Determine the [x, y] coordinate at the center of the cell enclosing the given text.  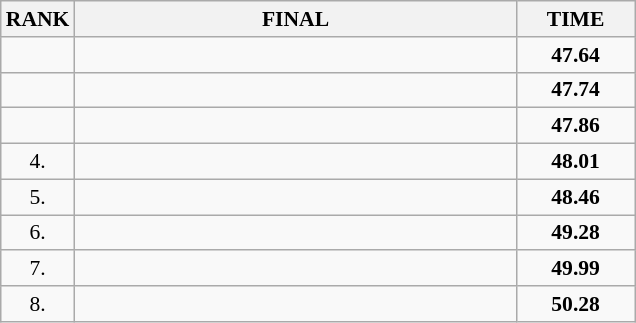
6. [38, 233]
49.99 [576, 269]
47.64 [576, 55]
RANK [38, 19]
8. [38, 304]
4. [38, 162]
48.46 [576, 197]
FINAL [295, 19]
49.28 [576, 233]
7. [38, 269]
47.86 [576, 126]
TIME [576, 19]
48.01 [576, 162]
47.74 [576, 90]
5. [38, 197]
50.28 [576, 304]
